Search for the cell housing the specified text and yield its (x, y) center coordinate. 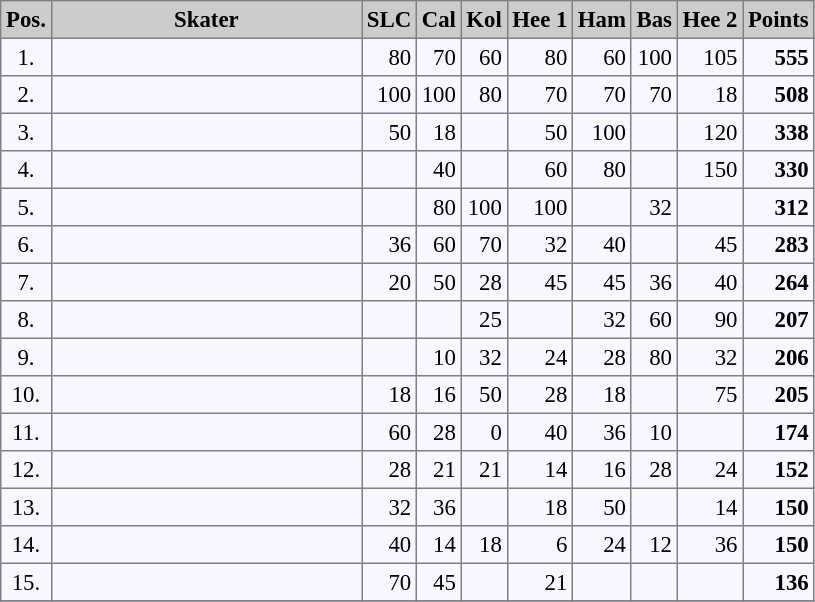
25 (484, 320)
Bas (654, 20)
Pos. (26, 20)
330 (778, 170)
5. (26, 207)
120 (710, 132)
14. (26, 545)
2. (26, 95)
3. (26, 132)
Hee 1 (540, 20)
6. (26, 245)
Ham (602, 20)
6 (540, 545)
10. (26, 395)
15. (26, 582)
1. (26, 57)
207 (778, 320)
152 (778, 470)
136 (778, 582)
174 (778, 432)
Points (778, 20)
Kol (484, 20)
7. (26, 282)
283 (778, 245)
11. (26, 432)
206 (778, 357)
9. (26, 357)
264 (778, 282)
508 (778, 95)
312 (778, 207)
Skater (206, 20)
0 (484, 432)
SLC (390, 20)
105 (710, 57)
Cal (438, 20)
13. (26, 507)
4. (26, 170)
338 (778, 132)
12. (26, 470)
8. (26, 320)
Hee 2 (710, 20)
90 (710, 320)
20 (390, 282)
12 (654, 545)
75 (710, 395)
205 (778, 395)
555 (778, 57)
